Detect which cell encompasses the target text, then output its [X, Y] center coordinate. 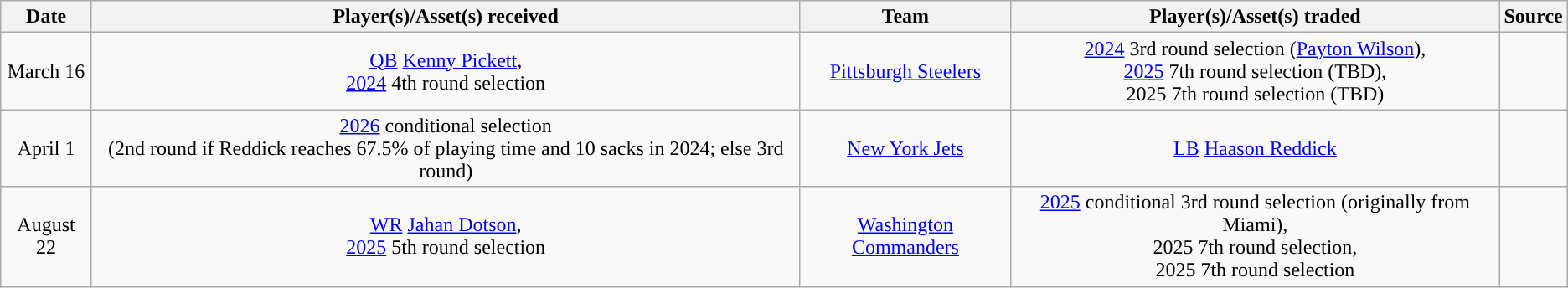
2024 3rd round selection (Payton Wilson),2025 7th round selection (TBD),2025 7th round selection (TBD) [1255, 71]
Date [47, 17]
LB Haason Reddick [1255, 148]
Washington Commanders [905, 236]
April 1 [47, 148]
Source [1533, 17]
2026 conditional selection (2nd round if Reddick reaches 67.5% of playing time and 10 sacks in 2024; else 3rd round) [446, 148]
2025 conditional 3rd round selection (originally from Miami),2025 7th round selection,2025 7th round selection [1255, 236]
Pittsburgh Steelers [905, 71]
Team [905, 17]
QB Kenny Pickett,2024 4th round selection [446, 71]
Player(s)/Asset(s) traded [1255, 17]
WR Jahan Dotson,2025 5th round selection [446, 236]
New York Jets [905, 148]
March 16 [47, 71]
Player(s)/Asset(s) received [446, 17]
August 22 [47, 236]
